Extract the [X, Y] coordinate from the center of the cell holding the provided text.  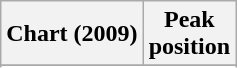
Peakposition [189, 34]
Chart (2009) [72, 34]
